Scan for the cell matching the given text and deliver its [X, Y] coordinate at center. 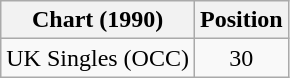
Chart (1990) [98, 20]
Position [241, 20]
30 [241, 58]
UK Singles (OCC) [98, 58]
